Pinpoint the cell where the given text exists, returning its [x, y] midpoint coordinate. 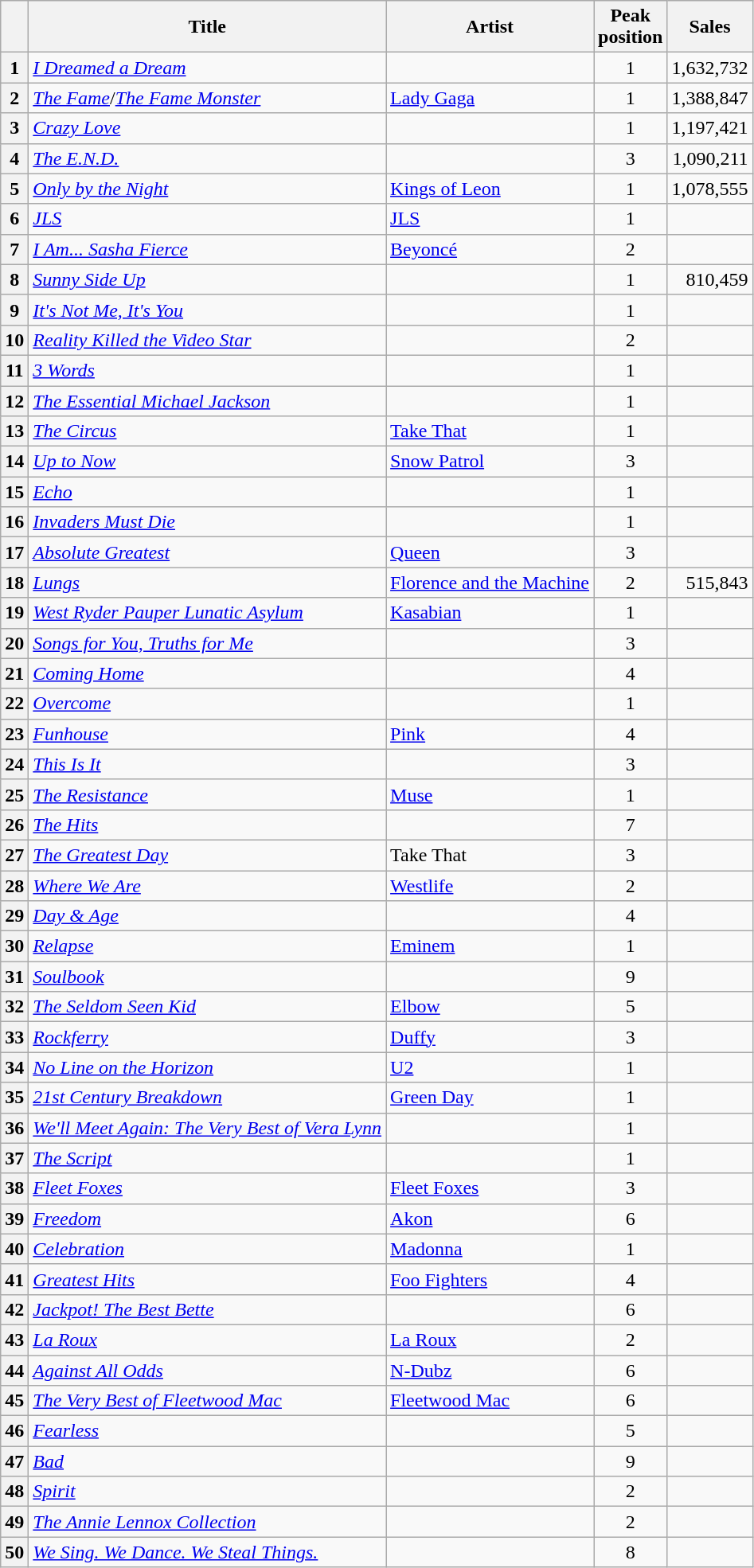
Sunny Side Up [207, 279]
10 [14, 340]
31 [14, 977]
18 [14, 583]
Against All Odds [207, 1370]
Jackpot! The Best Bette [207, 1309]
It's Not Me, It's You [207, 310]
515,843 [710, 583]
49 [14, 1522]
1,078,555 [710, 189]
Pink [490, 734]
24 [14, 764]
Green Day [490, 1098]
Where We Are [207, 886]
Crazy Love [207, 128]
Only by the Night [207, 189]
47 [14, 1461]
Invaders Must Die [207, 522]
12 [14, 400]
The Fame/The Fame Monster [207, 98]
Title [207, 27]
Eminem [490, 946]
20 [14, 643]
22 [14, 704]
34 [14, 1067]
Lady Gaga [490, 98]
Peakposition [631, 27]
Fleetwood Mac [490, 1401]
44 [14, 1370]
Muse [490, 794]
The Hits [207, 825]
The E.N.D. [207, 158]
Kasabian [490, 613]
15 [14, 492]
Celebration [207, 1249]
Songs for You, Truths for Me [207, 643]
U2 [490, 1067]
38 [14, 1188]
The Very Best of Fleetwood Mac [207, 1401]
Foo Fighters [490, 1279]
50 [14, 1552]
The Circus [207, 431]
42 [14, 1309]
Relapse [207, 946]
14 [14, 462]
Kings of Leon [490, 189]
16 [14, 522]
13 [14, 431]
Snow Patrol [490, 462]
Bad [207, 1461]
1,197,421 [710, 128]
40 [14, 1249]
The Annie Lennox Collection [207, 1522]
Fearless [207, 1431]
28 [14, 886]
810,459 [710, 279]
46 [14, 1431]
Rockferry [207, 1037]
27 [14, 855]
Sales [710, 27]
Queen [490, 552]
We'll Meet Again: The Very Best of Vera Lynn [207, 1128]
1,632,732 [710, 68]
Freedom [207, 1219]
N-Dubz [490, 1370]
Day & Age [207, 916]
30 [14, 946]
Spirit [207, 1492]
33 [14, 1037]
26 [14, 825]
Florence and the Machine [490, 583]
Beyoncé [490, 249]
This Is It [207, 764]
Artist [490, 27]
Lungs [207, 583]
11 [14, 370]
Coming Home [207, 673]
21 [14, 673]
17 [14, 552]
I Am... Sasha Fierce [207, 249]
41 [14, 1279]
Madonna [490, 1249]
21st Century Breakdown [207, 1098]
Reality Killed the Video Star [207, 340]
No Line on the Horizon [207, 1067]
43 [14, 1340]
The Script [207, 1158]
Elbow [490, 1007]
3 Words [207, 370]
The Resistance [207, 794]
48 [14, 1492]
19 [14, 613]
45 [14, 1401]
1,090,211 [710, 158]
Absolute Greatest [207, 552]
29 [14, 916]
Up to Now [207, 462]
We Sing. We Dance. We Steal Things. [207, 1552]
39 [14, 1219]
1,388,847 [710, 98]
The Greatest Day [207, 855]
Greatest Hits [207, 1279]
25 [14, 794]
Akon [490, 1219]
32 [14, 1007]
The Seldom Seen Kid [207, 1007]
35 [14, 1098]
Westlife [490, 886]
Soulbook [207, 977]
West Ryder Pauper Lunatic Asylum [207, 613]
I Dreamed a Dream [207, 68]
The Essential Michael Jackson [207, 400]
Overcome [207, 704]
Echo [207, 492]
36 [14, 1128]
Duffy [490, 1037]
Funhouse [207, 734]
23 [14, 734]
37 [14, 1158]
